Capture the cell that displays the provided text and extract its [X, Y] central coordinate. 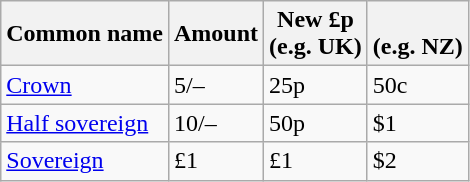
Half sovereign [85, 123]
10/– [216, 123]
50p [316, 123]
(e.g. NZ) [418, 34]
25p [316, 85]
New £p(e.g. UK) [316, 34]
Amount [216, 34]
50c [418, 85]
Crown [85, 85]
Common name [85, 34]
$2 [418, 161]
5/– [216, 85]
$1 [418, 123]
Sovereign [85, 161]
